Scan for the cell matching the given text and deliver its [X, Y] coordinate at center. 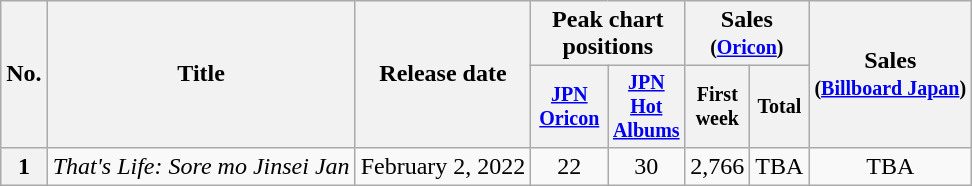
30 [646, 166]
That's Life: Sore mo Jinsei Jan [201, 166]
Peak chart positions [608, 34]
February 2, 2022 [443, 166]
Sales(Oricon) [747, 34]
22 [570, 166]
Title [201, 74]
2,766 [718, 166]
1 [24, 166]
No. [24, 74]
Sales(Billboard Japan) [890, 74]
JPNOricon [570, 106]
Release date [443, 74]
JPNHot Albums [646, 106]
First week [718, 106]
Total [780, 106]
